For the text-containing cell, return its midpoint in (X, Y) coordinate format. 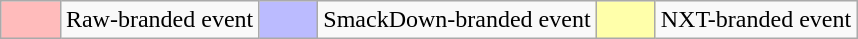
NXT-branded event (756, 20)
Raw-branded event (159, 20)
SmackDown-branded event (457, 20)
